Search for the cell housing the specified text and yield its (x, y) center coordinate. 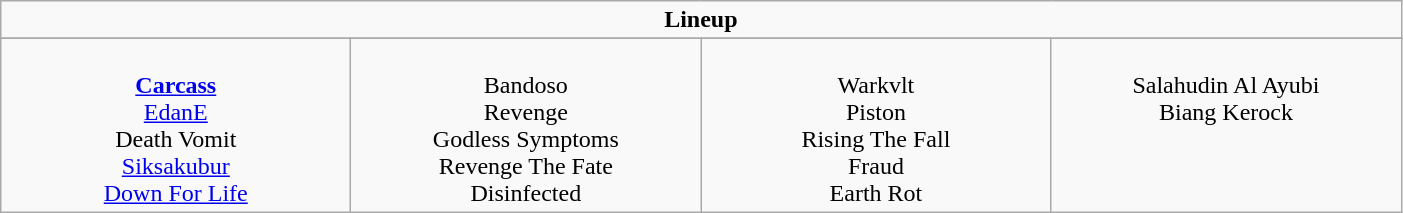
Salahudin Al Ayubi Biang Kerock (1226, 126)
Lineup (701, 20)
Warkvlt Piston Rising The Fall Fraud Earth Rot (876, 126)
Bandoso Revenge Godless Symptoms Revenge The Fate Disinfected (526, 126)
Carcass EdanE Death Vomit Siksakubur Down For Life (176, 126)
